Pinpoint the cell where the given text exists, returning its [X, Y] midpoint coordinate. 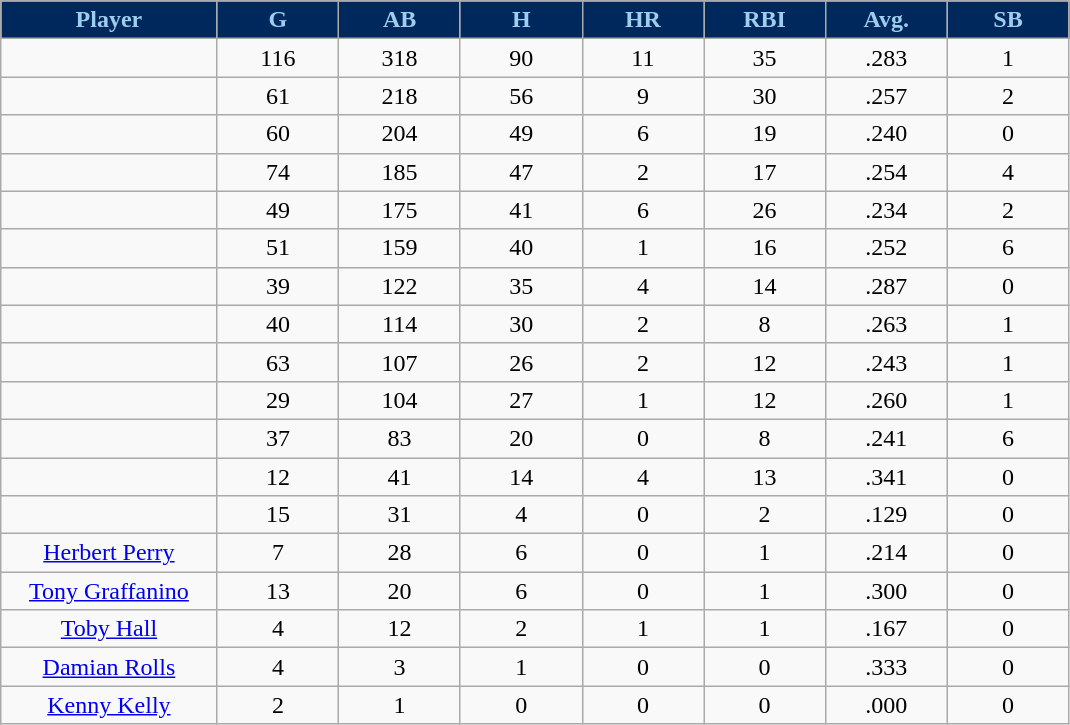
.263 [886, 324]
.167 [886, 629]
51 [278, 248]
218 [400, 96]
.000 [886, 705]
Player [109, 20]
204 [400, 134]
G [278, 20]
11 [643, 58]
.234 [886, 210]
63 [278, 362]
27 [521, 400]
Damian Rolls [109, 667]
19 [765, 134]
83 [400, 438]
.214 [886, 553]
3 [400, 667]
7 [278, 553]
.257 [886, 96]
185 [400, 172]
Avg. [886, 20]
9 [643, 96]
90 [521, 58]
H [521, 20]
.243 [886, 362]
37 [278, 438]
Tony Graffanino [109, 591]
116 [278, 58]
.283 [886, 58]
47 [521, 172]
159 [400, 248]
.260 [886, 400]
17 [765, 172]
107 [400, 362]
56 [521, 96]
.341 [886, 477]
Kenny Kelly [109, 705]
.333 [886, 667]
AB [400, 20]
HR [643, 20]
.287 [886, 286]
61 [278, 96]
16 [765, 248]
.241 [886, 438]
RBI [765, 20]
122 [400, 286]
175 [400, 210]
104 [400, 400]
SB [1008, 20]
.240 [886, 134]
29 [278, 400]
.254 [886, 172]
39 [278, 286]
15 [278, 515]
318 [400, 58]
.300 [886, 591]
31 [400, 515]
Toby Hall [109, 629]
Herbert Perry [109, 553]
28 [400, 553]
.129 [886, 515]
114 [400, 324]
.252 [886, 248]
74 [278, 172]
60 [278, 134]
